Search for the cell housing the specified text and yield its [x, y] center coordinate. 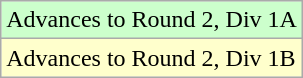
Advances to Round 2, Div 1B [152, 58]
Advances to Round 2, Div 1A [152, 20]
